Locate the cell with the specified text and output its [x, y] center coordinate. 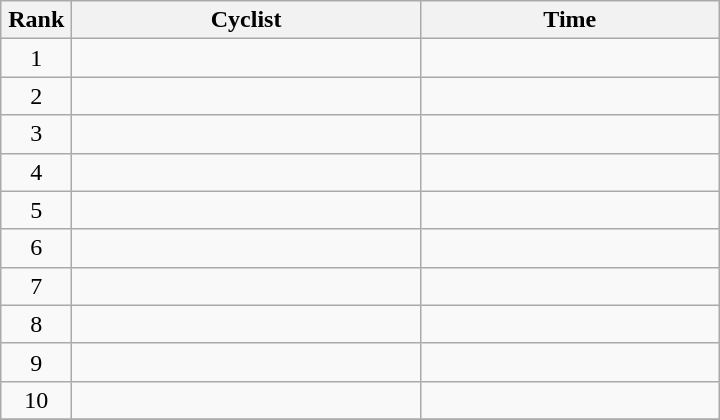
6 [36, 248]
Cyclist [246, 20]
8 [36, 324]
Rank [36, 20]
9 [36, 362]
Time [570, 20]
1 [36, 58]
2 [36, 96]
3 [36, 134]
5 [36, 210]
7 [36, 286]
10 [36, 400]
4 [36, 172]
